Locate the cell with the specified text and output its [x, y] center coordinate. 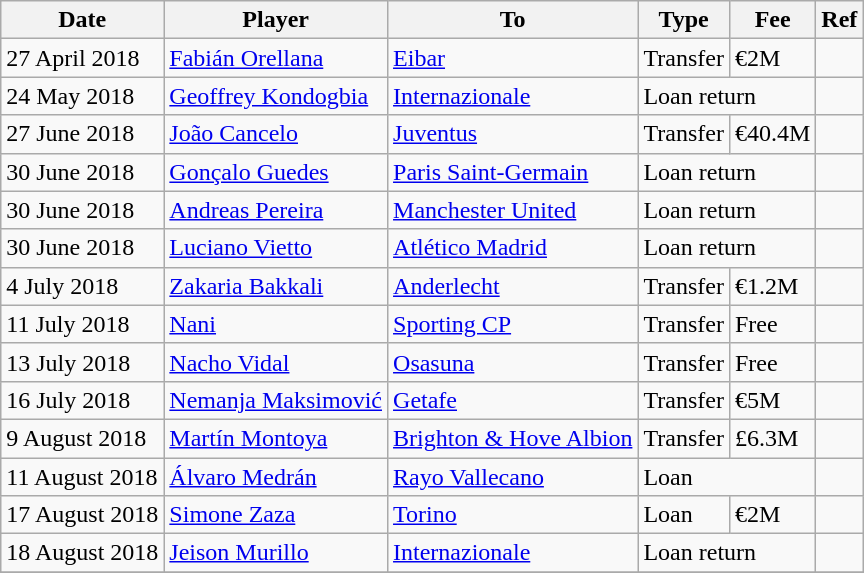
€5M [772, 400]
Atlético Madrid [513, 248]
27 June 2018 [82, 134]
Martín Montoya [276, 438]
11 July 2018 [82, 324]
Date [82, 20]
To [513, 20]
Anderlecht [513, 286]
Type [684, 20]
Gonçalo Guedes [276, 172]
Eibar [513, 58]
13 July 2018 [82, 362]
Manchester United [513, 210]
Juventus [513, 134]
Nacho Vidal [276, 362]
Andreas Pereira [276, 210]
18 August 2018 [82, 553]
Nemanja Maksimović [276, 400]
£6.3M [772, 438]
11 August 2018 [82, 477]
€40.4M [772, 134]
Geoffrey Kondogbia [276, 96]
Player [276, 20]
Paris Saint-Germain [513, 172]
Ref [840, 20]
Brighton & Hove Albion [513, 438]
Rayo Vallecano [513, 477]
€1.2M [772, 286]
Nani [276, 324]
Sporting CP [513, 324]
Jeison Murillo [276, 553]
17 August 2018 [82, 515]
Fee [772, 20]
Fabián Orellana [276, 58]
João Cancelo [276, 134]
Simone Zaza [276, 515]
Torino [513, 515]
16 July 2018 [82, 400]
Álvaro Medrán [276, 477]
9 August 2018 [82, 438]
24 May 2018 [82, 96]
4 July 2018 [82, 286]
Luciano Vietto [276, 248]
Getafe [513, 400]
Zakaria Bakkali [276, 286]
27 April 2018 [82, 58]
Osasuna [513, 362]
